Locate the cell with the specified text and output its [X, Y] center coordinate. 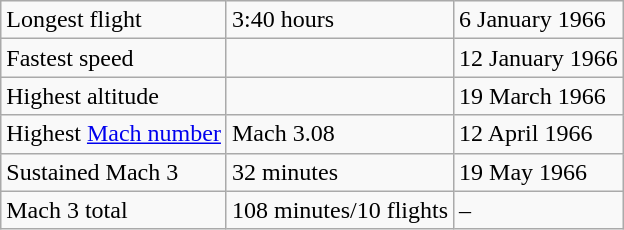
19 March 1966 [539, 96]
108 minutes/10 flights [340, 210]
Highest Mach number [114, 134]
12 January 1966 [539, 58]
3:40 hours [340, 20]
32 minutes [340, 172]
Longest flight [114, 20]
– [539, 210]
Mach 3 total [114, 210]
19 May 1966 [539, 172]
Highest altitude [114, 96]
12 April 1966 [539, 134]
Fastest speed [114, 58]
Sustained Mach 3 [114, 172]
Mach 3.08 [340, 134]
6 January 1966 [539, 20]
